Return (X, Y) of the center of cell containing provided text 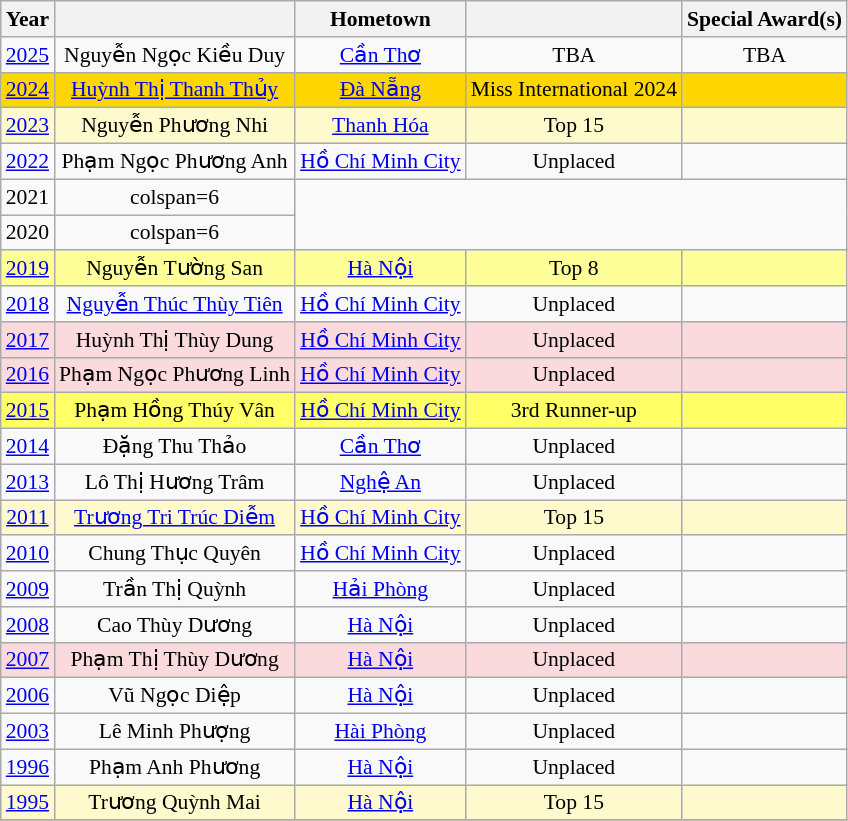
Special Award(s) (764, 19)
1995 (28, 803)
2014 (28, 447)
2023 (28, 126)
Hometown (380, 19)
Cao Thùy Dương (174, 625)
2003 (28, 732)
Trương Quỳnh Mai (174, 803)
Top 8 (574, 269)
2016 (28, 375)
2020 (28, 233)
2007 (28, 660)
Phạm Ngọc Phương Anh (174, 162)
Phạm Ngọc Phương Linh (174, 375)
2015 (28, 411)
Phạm Thị Thùy Dương (174, 660)
2019 (28, 269)
Phạm Hồng Thúy Vân (174, 411)
Trương Tri Trúc Diễm (174, 518)
Nguyễn Phương Nhi (174, 126)
2017 (28, 340)
Nguyễn Ngọc Kiều Duy (174, 55)
Hài Phòng (380, 732)
Trần Thị Quỳnh (174, 589)
2025 (28, 55)
1996 (28, 767)
Đà Nẵng (380, 90)
2011 (28, 518)
2009 (28, 589)
Vũ Ngọc Diệp (174, 696)
2008 (28, 625)
2013 (28, 482)
Huỳnh Thị Thùy Dung (174, 340)
Nguyễn Thúc Thùy Tiên (174, 304)
Thanh Hóa (380, 126)
Nghệ An (380, 482)
Huỳnh Thị Thanh Thủy (174, 90)
Nguyễn Tường San (174, 269)
2022 (28, 162)
2018 (28, 304)
Year (28, 19)
Lô Thị Hương Trâm (174, 482)
Hải Phòng (380, 589)
Đặng Thu Thảo (174, 447)
Chung Thục Quyên (174, 554)
2006 (28, 696)
2021 (28, 197)
Miss International 2024 (574, 90)
Lê Minh Phượng (174, 732)
3rd Runner-up (574, 411)
Phạm Anh Phương (174, 767)
2024 (28, 90)
2010 (28, 554)
